Detect which cell encompasses the target text, then output its (x, y) center coordinate. 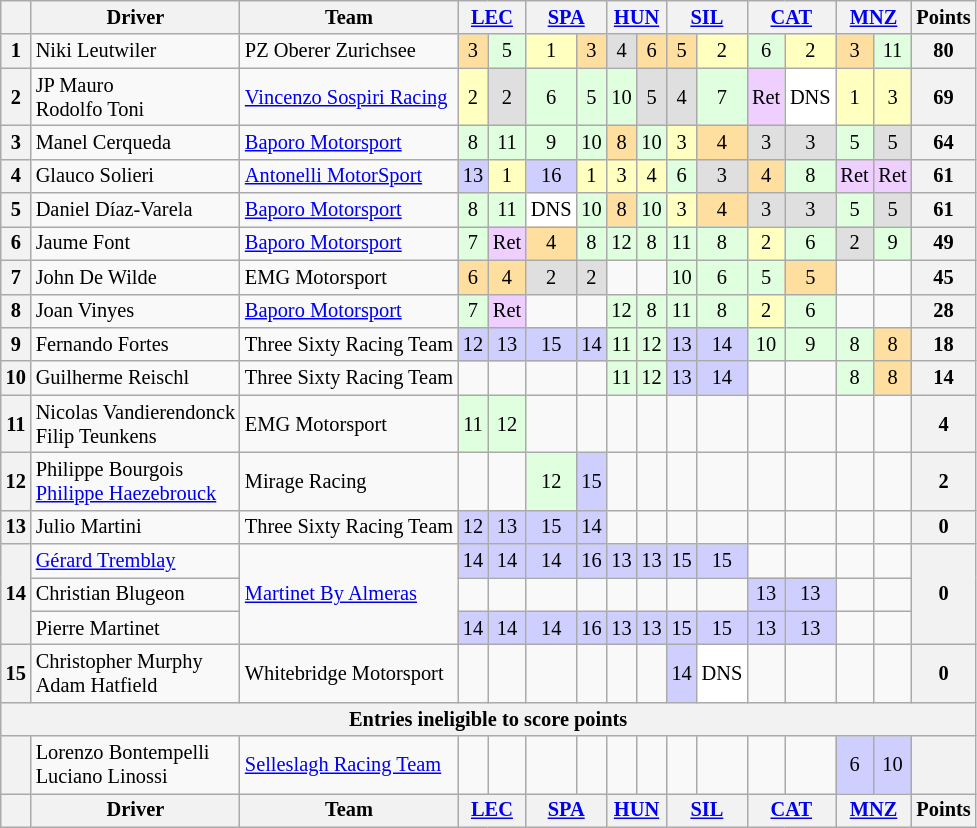
Gérard Tremblay (136, 561)
Joan Vinyes (136, 311)
Lorenzo Bontempelli Luciano Linossi (136, 765)
Glauco Solieri (136, 176)
Niki Leutwiler (136, 51)
69 (944, 97)
18 (944, 344)
49 (944, 243)
Whitebridge Motorsport (349, 673)
Pierre Martinet (136, 628)
Guilherme Reischl (136, 378)
Vincenzo Sospiri Racing (349, 97)
45 (944, 277)
Philippe Bourgois Philippe Haezebrouck (136, 481)
Christian Blugeon (136, 594)
Martinet By Almeras (349, 594)
John De Wilde (136, 277)
Entries ineligible to score points (488, 719)
Manel Cerqueda (136, 142)
Jaume Font (136, 243)
Nicolas Vandierendonck Filip Teunkens (136, 424)
Fernando Fortes (136, 344)
Antonelli MotorSport (349, 176)
Daniel Díaz-Varela (136, 210)
PZ Oberer Zurichsee (349, 51)
80 (944, 51)
Selleslagh Racing Team (349, 765)
64 (944, 142)
Christopher Murphy Adam Hatfield (136, 673)
JP Mauro Rodolfo Toni (136, 97)
Mirage Racing (349, 481)
Julio Martini (136, 527)
28 (944, 311)
